Search for the cell housing the specified text and yield its [X, Y] center coordinate. 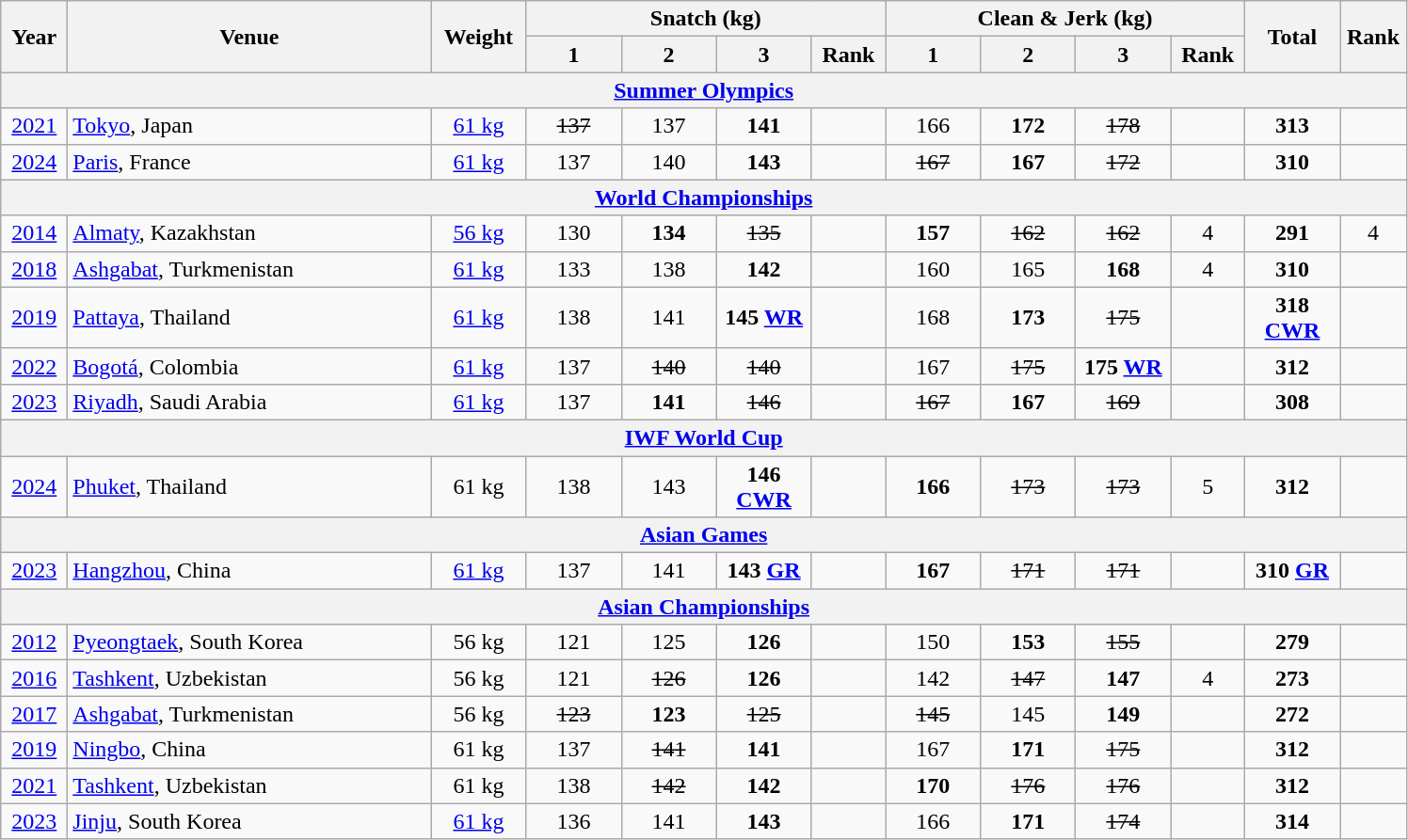
Year [34, 37]
146 [764, 402]
Pattaya, Thailand [249, 318]
2022 [34, 366]
IWF World Cup [704, 437]
Snatch (kg) [706, 19]
308 [1291, 402]
174 [1124, 821]
Tokyo, Japan [249, 126]
Phuket, Thailand [249, 485]
157 [934, 233]
Venue [249, 37]
170 [934, 785]
2017 [34, 714]
Ningbo, China [249, 750]
149 [1124, 714]
2016 [34, 678]
Clean & Jerk (kg) [1065, 19]
136 [574, 821]
318 CWR [1291, 318]
155 [1124, 642]
Summer Olympics [704, 90]
133 [574, 269]
World Championships [704, 198]
Pyeongtaek, South Korea [249, 642]
272 [1291, 714]
Hangzhou, China [249, 571]
Asian Championships [704, 607]
314 [1291, 821]
Almaty, Kazakhstan [249, 233]
2012 [34, 642]
Total [1291, 37]
Asian Games [704, 535]
160 [934, 269]
153 [1028, 642]
178 [1124, 126]
143 GR [764, 571]
165 [1028, 269]
Jinju, South Korea [249, 821]
5 [1208, 485]
Bogotá, Colombia [249, 366]
Paris, France [249, 162]
134 [668, 233]
273 [1291, 678]
310 GR [1291, 571]
145 WR [764, 318]
169 [1124, 402]
2018 [34, 269]
146 CWR [764, 485]
291 [1291, 233]
Weight [478, 37]
150 [934, 642]
2014 [34, 233]
313 [1291, 126]
279 [1291, 642]
Riyadh, Saudi Arabia [249, 402]
175 WR [1124, 366]
130 [574, 233]
135 [764, 233]
